Provide the [x, y] coordinate of the cell's center where the given text is located.  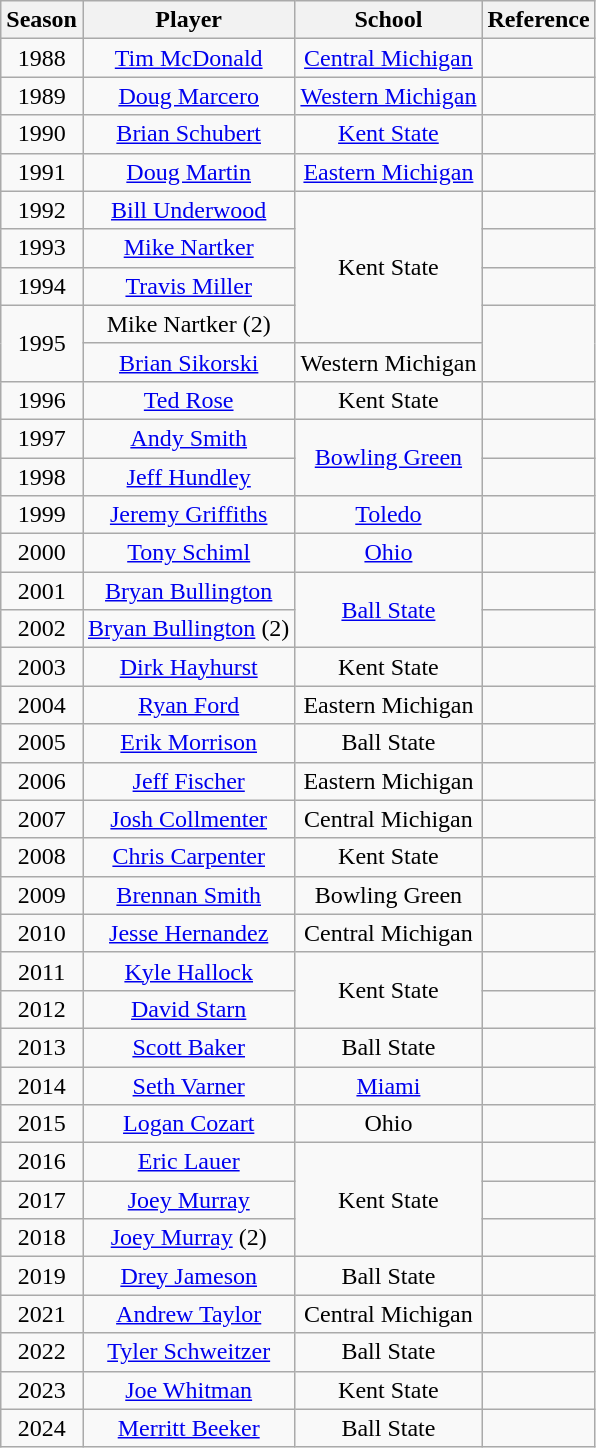
2023 [42, 1390]
Josh Collmenter [188, 819]
Eric Lauer [188, 1162]
Tim McDonald [188, 58]
2021 [42, 1314]
Andy Smith [188, 438]
Brian Schubert [188, 134]
2000 [42, 553]
2013 [42, 1047]
Bryan Bullington [188, 591]
Drey Jameson [188, 1276]
Erik Morrison [188, 743]
1993 [42, 248]
1997 [42, 438]
Andrew Taylor [188, 1314]
Jesse Hernandez [188, 933]
Bryan Bullington (2) [188, 629]
2009 [42, 895]
Joey Murray (2) [188, 1238]
1992 [42, 210]
Jeremy Griffiths [188, 515]
2018 [42, 1238]
Joey Murray [188, 1200]
2016 [42, 1162]
2011 [42, 971]
2022 [42, 1352]
1989 [42, 96]
Ted Rose [188, 400]
2008 [42, 857]
1990 [42, 134]
Player [188, 20]
1996 [42, 400]
Joe Whitman [188, 1390]
2017 [42, 1200]
2006 [42, 781]
2004 [42, 705]
Tony Schiml [188, 553]
Seth Varner [188, 1085]
2005 [42, 743]
Merritt Beeker [188, 1428]
Doug Martin [188, 172]
Bill Underwood [188, 210]
2002 [42, 629]
Tyler Schweitzer [188, 1352]
2010 [42, 933]
2001 [42, 591]
2003 [42, 667]
Jeff Hundley [188, 477]
2014 [42, 1085]
1994 [42, 286]
Chris Carpenter [188, 857]
Brian Sikorski [188, 362]
1995 [42, 343]
Mike Nartker (2) [188, 324]
David Starn [188, 1009]
1988 [42, 58]
Doug Marcero [188, 96]
Season [42, 20]
Dirk Hayhurst [188, 667]
2024 [42, 1428]
Toledo [388, 515]
1998 [42, 477]
School [388, 20]
Mike Nartker [188, 248]
1999 [42, 515]
Jeff Fischer [188, 781]
Kyle Hallock [188, 971]
Travis Miller [188, 286]
Logan Cozart [188, 1124]
2012 [42, 1009]
Brennan Smith [188, 895]
2015 [42, 1124]
Reference [538, 20]
Scott Baker [188, 1047]
1991 [42, 172]
2007 [42, 819]
Ryan Ford [188, 705]
Miami [388, 1085]
2019 [42, 1276]
